Return (X, Y) of the center of cell containing provided text 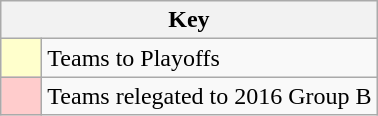
Key (189, 20)
Teams relegated to 2016 Group B (210, 96)
Teams to Playoffs (210, 58)
